From the cell containing the given text, extract its center point as (x, y) coordinate. 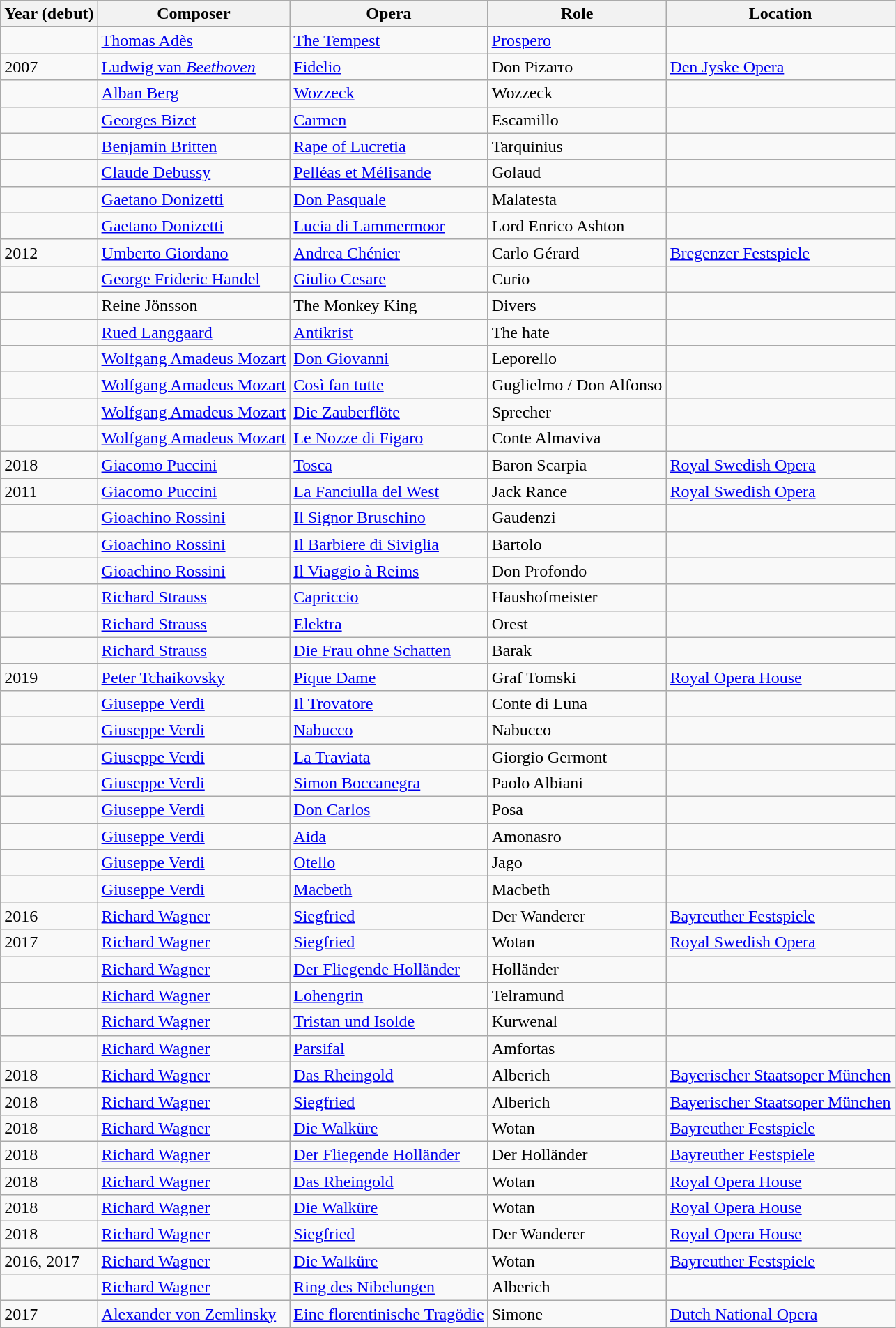
Den Jyske Opera (780, 67)
Orest (577, 624)
Die Zauberflöte (389, 412)
Opera (389, 14)
Malatesta (577, 199)
Fidelio (389, 67)
Posa (577, 810)
George Frideric Handel (194, 279)
Jago (577, 863)
Alexander von Zemlinsky (194, 1314)
Lucia di Lammermoor (389, 226)
2016 (49, 916)
Il Signor Bruschino (389, 518)
Year (debut) (49, 14)
Umberto Giordano (194, 252)
2011 (49, 491)
La Traviata (389, 756)
Otello (389, 863)
Don Giovanni (389, 359)
2019 (49, 677)
La Fanciulla del West (389, 491)
Haushofmeister (577, 597)
Der Holländer (577, 1154)
Thomas Adès (194, 40)
Dutch National Opera (780, 1314)
Don Pizarro (577, 67)
2007 (49, 67)
Tristan und Isolde (389, 1022)
Pique Dame (389, 677)
Elektra (389, 624)
Claude Debussy (194, 173)
Lohengrin (389, 995)
Sprecher (577, 412)
Giulio Cesare (389, 279)
Lord Enrico Ashton (577, 226)
Telramund (577, 995)
Conte di Luna (577, 703)
Capriccio (389, 597)
Location (780, 14)
Graf Tomski (577, 677)
Don Profondo (577, 571)
Andrea Chénier (389, 252)
Peter Tchaikovsky (194, 677)
Parsifal (389, 1048)
Paolo Albiani (577, 784)
Il Trovatore (389, 703)
The hate (577, 333)
Giorgio Germont (577, 756)
Gaudenzi (577, 518)
Amonasro (577, 837)
Guglielmo / Don Alfonso (577, 386)
Barak (577, 650)
Holländer (577, 969)
Rued Langgaard (194, 333)
Kurwenal (577, 1022)
2012 (49, 252)
Baron Scarpia (577, 465)
The Tempest (389, 40)
Tarquinius (577, 146)
Carmen (389, 120)
Simone (577, 1314)
Jack Rance (577, 491)
Escamillo (577, 120)
2016, 2017 (49, 1261)
Prospero (577, 40)
Così fan tutte (389, 386)
Golaud (577, 173)
Le Nozze di Figaro (389, 438)
Il Viaggio à Reims (389, 571)
Eine florentinische Tragödie (389, 1314)
Ring des Nibelungen (389, 1288)
Ludwig van Beethoven (194, 67)
Pelléas et Mélisande (389, 173)
Alban Berg (194, 93)
Divers (577, 305)
Curio (577, 279)
Georges Bizet (194, 120)
Benjamin Britten (194, 146)
Don Carlos (389, 810)
Don Pasquale (389, 199)
Die Frau ohne Schatten (389, 650)
Reine Jönsson (194, 305)
Aida (389, 837)
Bregenzer Festspiele (780, 252)
Il Barbiere di Siviglia (389, 544)
Conte Almaviva (577, 438)
Composer (194, 14)
The Monkey King (389, 305)
Simon Boccanegra (389, 784)
Bartolo (577, 544)
Leporello (577, 359)
Amfortas (577, 1048)
Rape of Lucretia (389, 146)
Tosca (389, 465)
Role (577, 14)
Antikrist (389, 333)
Carlo Gérard (577, 252)
